Scan for the cell matching the given text and deliver its (X, Y) coordinate at center. 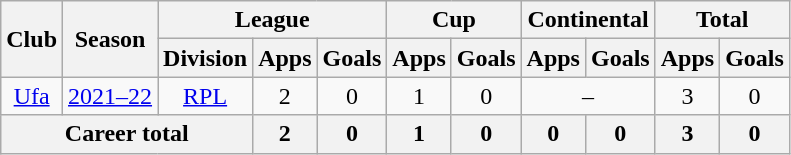
League (272, 20)
Ufa (32, 96)
Season (110, 39)
Cup (454, 20)
Club (32, 39)
Continental (588, 20)
– (588, 96)
Total (722, 20)
Career total (127, 134)
RPL (206, 96)
2021–22 (110, 96)
Division (206, 58)
